Output the [X, Y] coordinate of the center of the cell containing the given text.  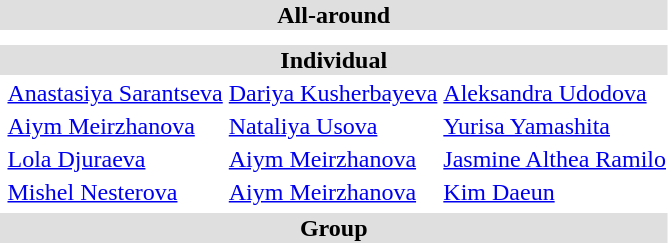
Aleksandra Udodova [555, 93]
Kim Daeun [555, 192]
Yurisa Yamashita [555, 126]
All-around [334, 15]
Jasmine Althea Ramilo [555, 159]
Individual [334, 60]
Mishel Nesterova [115, 192]
Anastasiya Sarantseva [115, 93]
Lola Djuraeva [115, 159]
Nataliya Usova [333, 126]
Group [334, 228]
Dariya Kusherbayeva [333, 93]
